Pinpoint the cell where the given text exists, returning its [x, y] midpoint coordinate. 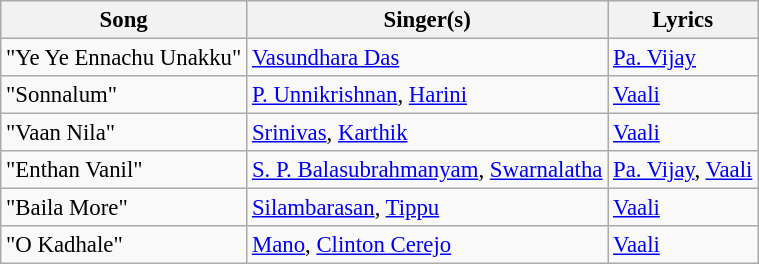
"Enthan Vanil" [124, 170]
"Baila More" [124, 208]
P. Unnikrishnan, Harini [428, 95]
Silambarasan, Tippu [428, 208]
Singer(s) [428, 20]
Pa. Vijay [683, 58]
Song [124, 20]
Srinivas, Karthik [428, 133]
Mano, Clinton Cerejo [428, 245]
Lyrics [683, 20]
"Vaan Nila" [124, 133]
"O Kadhale" [124, 245]
"Ye Ye Ennachu Unakku" [124, 58]
Vasundhara Das [428, 58]
S. P. Balasubrahmanyam, Swarnalatha [428, 170]
"Sonnalum" [124, 95]
Pa. Vijay, Vaali [683, 170]
